Provide the [x, y] coordinate of the cell's center where the given text is located.  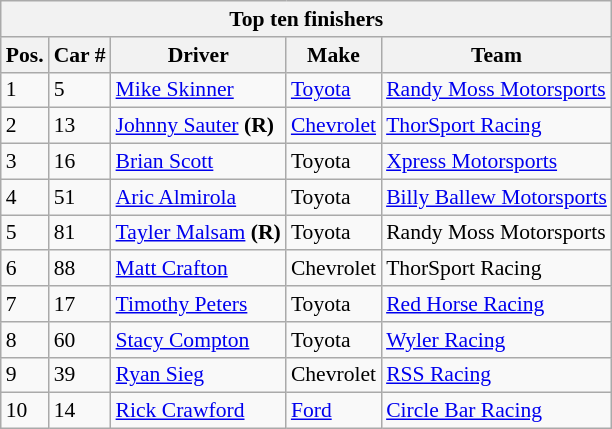
Ford [334, 411]
Stacy Compton [198, 340]
Top ten finishers [306, 19]
7 [25, 304]
Make [334, 55]
Red Horse Racing [496, 304]
Circle Bar Racing [496, 411]
Car # [80, 55]
Xpress Motorsports [496, 162]
81 [80, 233]
Pos. [25, 55]
60 [80, 340]
88 [80, 269]
Aric Almirola [198, 197]
9 [25, 375]
Ryan Sieg [198, 375]
Billy Ballew Motorsports [496, 197]
Matt Crafton [198, 269]
14 [80, 411]
4 [25, 197]
8 [25, 340]
Mike Skinner [198, 90]
51 [80, 197]
1 [25, 90]
Timothy Peters [198, 304]
Johnny Sauter (R) [198, 126]
39 [80, 375]
Wyler Racing [496, 340]
RSS Racing [496, 375]
6 [25, 269]
Rick Crawford [198, 411]
Tayler Malsam (R) [198, 233]
Team [496, 55]
10 [25, 411]
Driver [198, 55]
16 [80, 162]
2 [25, 126]
3 [25, 162]
Brian Scott [198, 162]
17 [80, 304]
13 [80, 126]
